Identify which cell holds the provided text, then report its (X, Y) central coordinate. 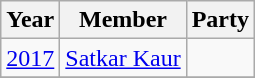
Year (30, 20)
Member (123, 20)
Satkar Kaur (123, 58)
2017 (30, 58)
Party (220, 20)
